Determine the (X, Y) coordinate at the center of the cell enclosing the given text.  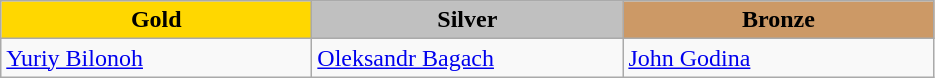
John Godina (778, 58)
Gold (156, 20)
Yuriy Bilonoh (156, 58)
Oleksandr Bagach (468, 58)
Silver (468, 20)
Bronze (778, 20)
